Capture the cell that displays the provided text and extract its (x, y) central coordinate. 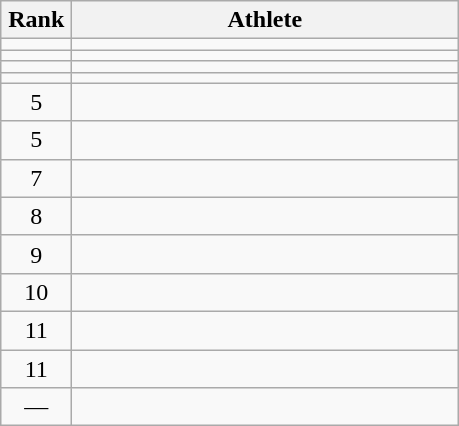
7 (36, 178)
8 (36, 216)
10 (36, 292)
9 (36, 254)
Rank (36, 20)
— (36, 407)
Athlete (265, 20)
